From the cell containing the given text, extract its center point as [x, y] coordinate. 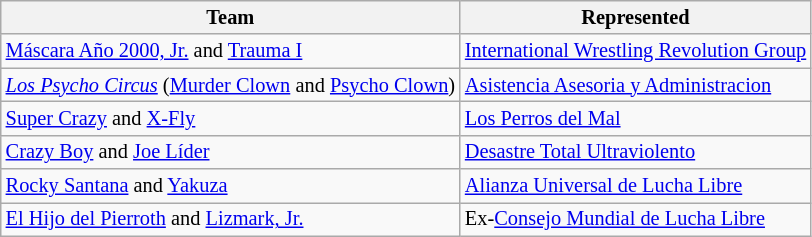
Represented [636, 17]
Super Crazy and X-Fly [230, 118]
Desastre Total Ultraviolento [636, 152]
El Hijo del Pierroth and Lizmark, Jr. [230, 219]
Asistencia Asesoria y Administracion [636, 85]
Rocky Santana and Yakuza [230, 186]
Máscara Año 2000, Jr. and Trauma I [230, 51]
Team [230, 17]
Ex-Consejo Mundial de Lucha Libre [636, 219]
Los Psycho Circus (Murder Clown and Psycho Clown) [230, 85]
International Wrestling Revolution Group [636, 51]
Crazy Boy and Joe Líder [230, 152]
Alianza Universal de Lucha Libre [636, 186]
Los Perros del Mal [636, 118]
